From the cell containing the given text, extract its center point as (X, Y) coordinate. 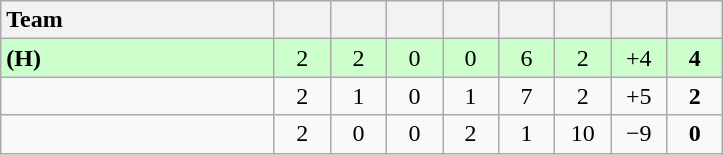
+5 (639, 96)
−9 (639, 134)
6 (527, 58)
(H) (138, 58)
7 (527, 96)
+4 (639, 58)
10 (583, 134)
4 (695, 58)
Team (138, 20)
